Find where the given text appears and provide that cell's center as [X, Y] coordinate. 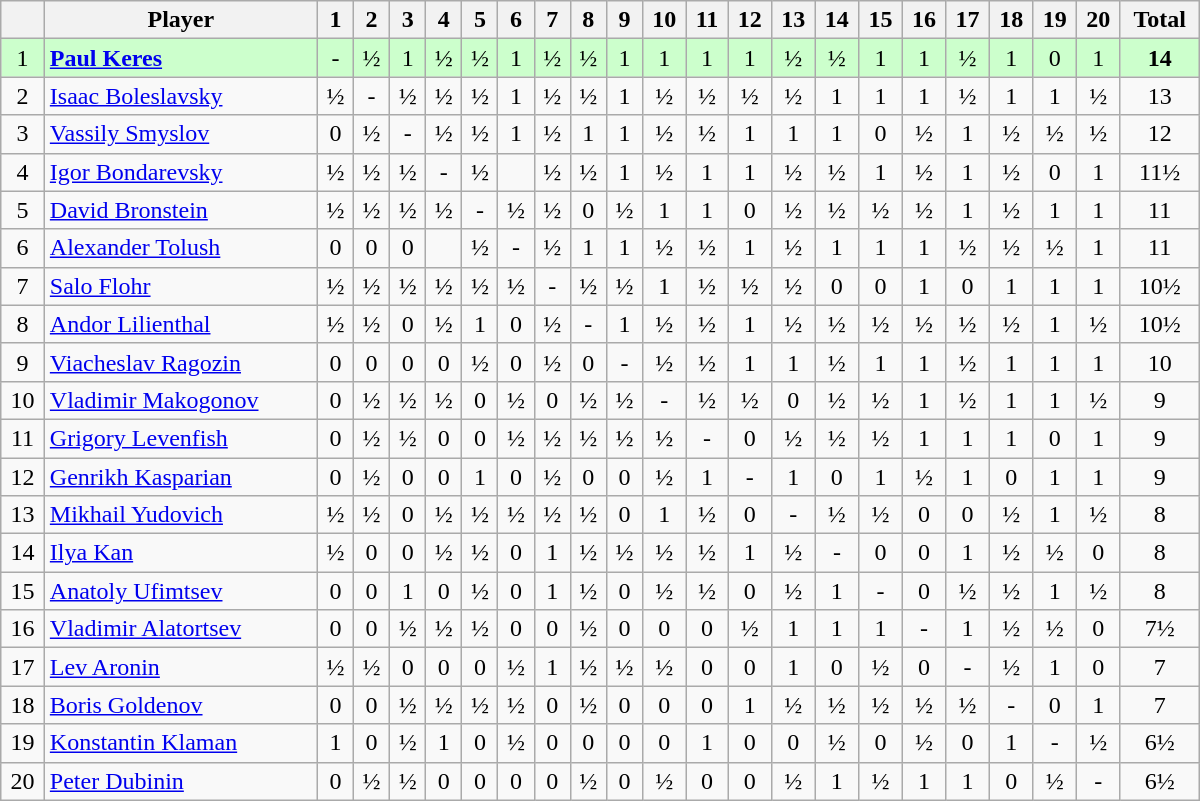
Vassily Smyslov [180, 134]
Vladimir Makogonov [180, 400]
Peter Dubinin [180, 781]
Total [1160, 20]
Boris Goldenov [180, 705]
Andor Lilienthal [180, 324]
Grigory Levenfish [180, 438]
Viacheslav Ragozin [180, 362]
11½ [1160, 172]
Lev Aronin [180, 667]
Salo Flohr [180, 286]
Igor Bondarevsky [180, 172]
Anatoly Ufimtsev [180, 591]
Player [180, 20]
Isaac Boleslavsky [180, 96]
Genrikh Kasparian [180, 477]
Ilya Kan [180, 553]
7½ [1160, 629]
Konstantin Klaman [180, 743]
Alexander Tolush [180, 248]
Paul Keres [180, 58]
Vladimir Alatortsev [180, 629]
David Bronstein [180, 210]
Mikhail Yudovich [180, 515]
